From the cell containing the given text, extract its center point as (x, y) coordinate. 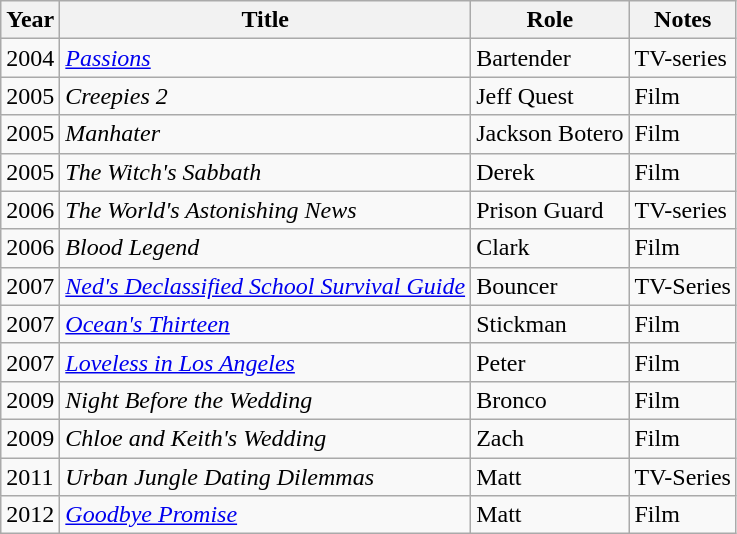
Jeff Quest (550, 96)
Derek (550, 172)
Blood Legend (266, 248)
Ned's Declassified School Survival Guide (266, 286)
The Witch's Sabbath (266, 172)
The World's Astonishing News (266, 210)
Jackson Botero (550, 134)
Ocean's Thirteen (266, 324)
Passions (266, 58)
Notes (683, 20)
Bouncer (550, 286)
2011 (30, 477)
Bartender (550, 58)
Stickman (550, 324)
Creepies 2 (266, 96)
Prison Guard (550, 210)
Year (30, 20)
Peter (550, 362)
Night Before the Wedding (266, 400)
2004 (30, 58)
Bronco (550, 400)
Urban Jungle Dating Dilemmas (266, 477)
Clark (550, 248)
2012 (30, 515)
Title (266, 20)
Role (550, 20)
Zach (550, 438)
Chloe and Keith's Wedding (266, 438)
Loveless in Los Angeles (266, 362)
Goodbye Promise (266, 515)
Manhater (266, 134)
